Locate the cell with the specified text and output its (X, Y) center coordinate. 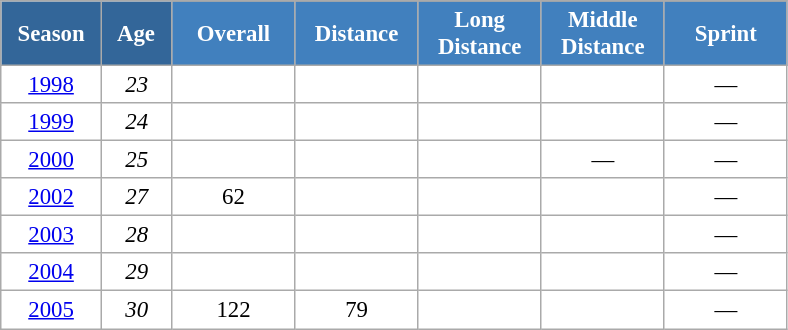
79 (356, 310)
23 (136, 85)
29 (136, 273)
Sprint (726, 34)
Overall (234, 34)
Age (136, 34)
2003 (52, 235)
Distance (356, 34)
62 (234, 197)
27 (136, 197)
2000 (52, 160)
24 (136, 122)
Middle Distance (602, 34)
1999 (52, 122)
122 (234, 310)
28 (136, 235)
Season (52, 34)
30 (136, 310)
25 (136, 160)
2002 (52, 197)
1998 (52, 85)
Long Distance (480, 34)
2004 (52, 273)
2005 (52, 310)
